Locate the cell with the specified text and output its [x, y] center coordinate. 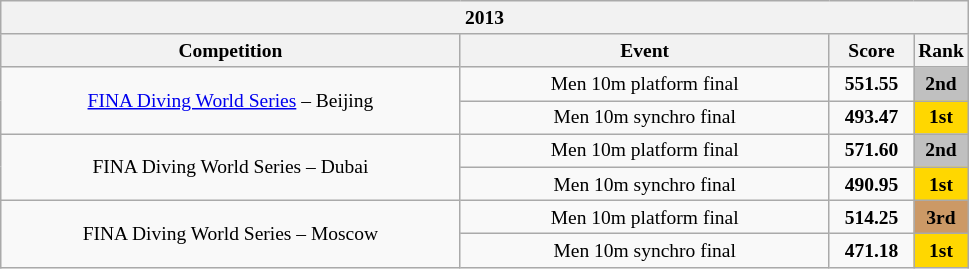
490.95 [871, 184]
Event [644, 50]
FINA Diving World Series – Moscow [230, 234]
493.47 [871, 118]
514.25 [871, 216]
Rank [942, 50]
2013 [485, 18]
3rd [942, 216]
571.60 [871, 150]
471.18 [871, 250]
Competition [230, 50]
FINA Diving World Series – Dubai [230, 168]
551.55 [871, 84]
Score [871, 50]
FINA Diving World Series – Beijing [230, 100]
